Return the (x, y) coordinate for the center point of the cell that contains the specified text.  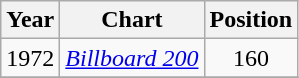
Chart (132, 20)
Position (251, 20)
Billboard 200 (132, 58)
Year (30, 20)
1972 (30, 58)
160 (251, 58)
